Capture the cell that displays the provided text and extract its [x, y] central coordinate. 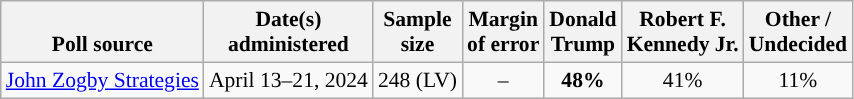
248 (LV) [418, 80]
11% [798, 80]
DonaldTrump [582, 32]
John Zogby Strategies [102, 80]
– [503, 80]
Poll source [102, 32]
April 13–21, 2024 [288, 80]
Marginof error [503, 32]
Date(s)administered [288, 32]
Robert F.Kennedy Jr. [683, 32]
Samplesize [418, 32]
Other /Undecided [798, 32]
48% [582, 80]
41% [683, 80]
